Extract the [X, Y] coordinate from the center of the cell holding the provided text.  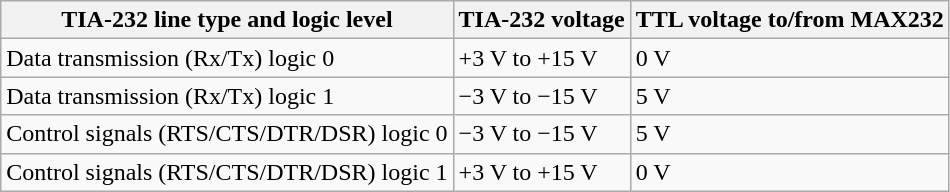
Control signals (RTS/CTS/DTR/DSR) logic 1 [227, 172]
TIA-232 line type and logic level [227, 20]
TTL voltage to/from MAX232 [790, 20]
TIA-232 voltage [542, 20]
Data transmission (Rx/Tx) logic 0 [227, 58]
Control signals (RTS/CTS/DTR/DSR) logic 0 [227, 134]
Data transmission (Rx/Tx) logic 1 [227, 96]
